Search for the cell housing the specified text and yield its [X, Y] center coordinate. 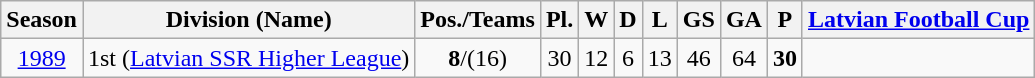
Pl. [559, 20]
8/(16) [478, 58]
13 [660, 58]
64 [744, 58]
6 [628, 58]
1989 [42, 58]
12 [596, 58]
Season [42, 20]
L [660, 20]
1st (Latvian SSR Higher League) [248, 58]
W [596, 20]
D [628, 20]
46 [698, 58]
Latvian Football Cup [918, 20]
P [784, 20]
Pos./Teams [478, 20]
GA [744, 20]
Division (Name) [248, 20]
GS [698, 20]
